Extract the (X, Y) coordinate from the center of the cell holding the provided text.  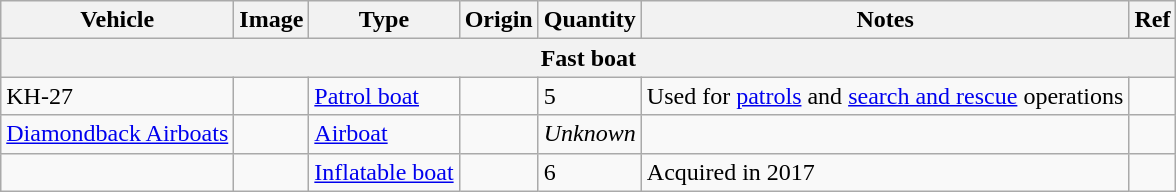
Fast boat (588, 58)
Acquired in 2017 (885, 172)
Notes (885, 20)
Image (272, 20)
Quantity (590, 20)
Diamondback Airboats (118, 134)
Patrol boat (384, 96)
Inflatable boat (384, 172)
Unknown (590, 134)
Airboat (384, 134)
Vehicle (118, 20)
5 (590, 96)
Used for patrols and search and rescue operations (885, 96)
Type (384, 20)
KH-27 (118, 96)
Origin (498, 20)
6 (590, 172)
Ref (1152, 20)
